For the text-containing cell, return its midpoint in [x, y] coordinate format. 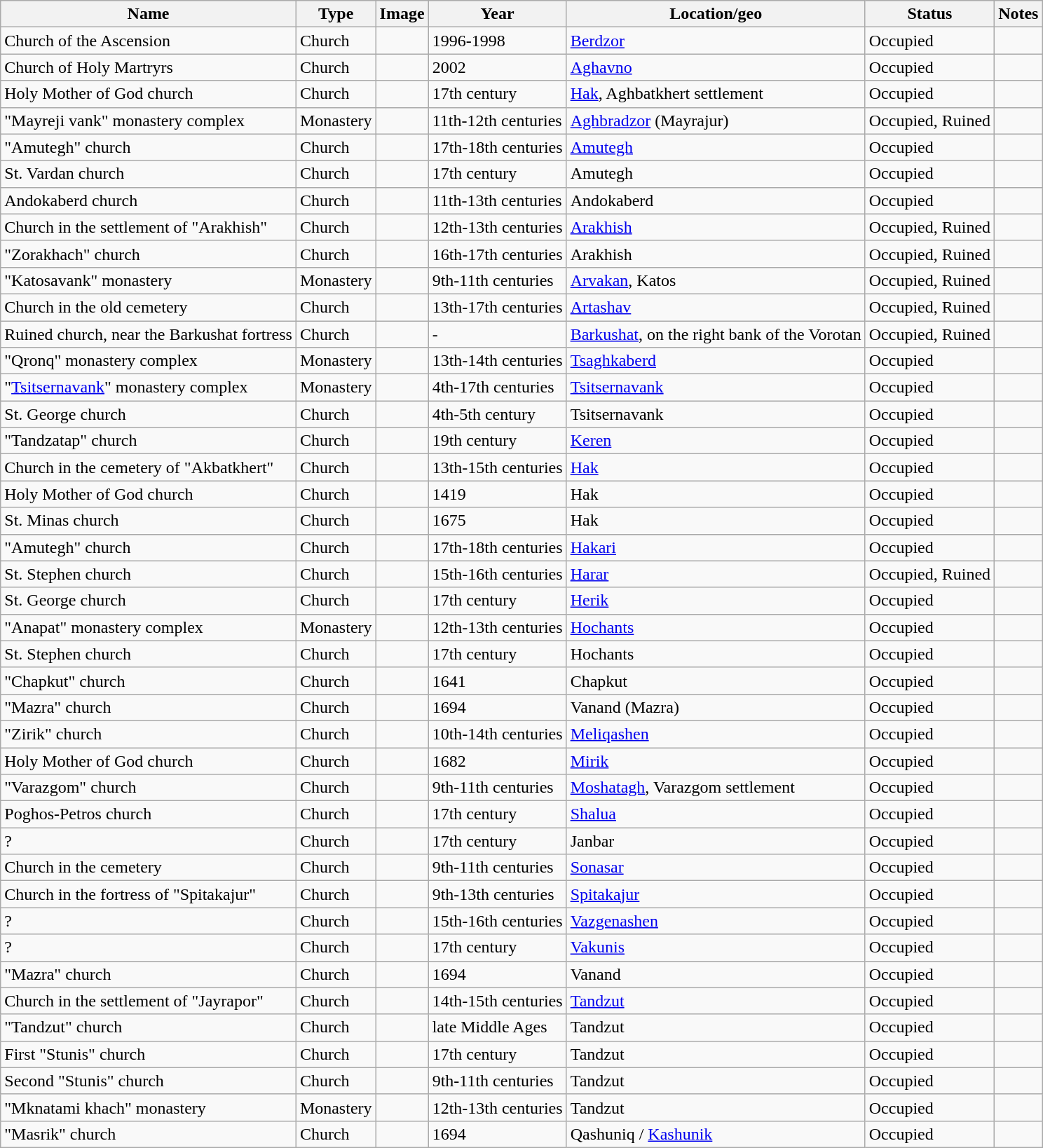
Chapkut [716, 681]
Hakari [716, 547]
Qashuniq / Kashunik [716, 1134]
Church in the cemetery of "Akbatkhert" [149, 467]
Artashav [716, 307]
Vanand [716, 974]
1996-1998 [498, 41]
16th-17th centuries [498, 254]
1419 [498, 494]
Aghbradzor (Mayrajur) [716, 121]
Moshatagh, Varazgom settlement [716, 788]
Church in the cemetery [149, 868]
Keren [716, 441]
Barkushat, on the right bank of the Vorotan [716, 334]
"Tandzut" church [149, 1027]
"Anapat" monastery complex [149, 627]
4th-5th century [498, 414]
Name [149, 14]
1682 [498, 760]
"Mknatami khach" monastery [149, 1107]
Church of the Ascension [149, 41]
11th-13th centuries [498, 200]
"Katosavank" monastery [149, 280]
Church in the old cemetery [149, 307]
Shalua [716, 814]
Vanand (Mazra) [716, 707]
Aghavno [716, 67]
Vazgenashen [716, 921]
Herik [716, 601]
Location/geo [716, 14]
Church in the fortress of "Spitakajur" [149, 894]
Type [336, 14]
Berdzor [716, 41]
13th-17th centuries [498, 307]
Janbar [716, 841]
Vakunis [716, 948]
Tsaghkaberd [716, 361]
Church of Holy Martryrs [149, 67]
13th-15th centuries [498, 467]
Image [402, 14]
14th-15th centuries [498, 1001]
St. Vardan church [149, 174]
"Mayreji vank" monastery complex [149, 121]
Hak, Aghbatkhert settlement [716, 94]
Year [498, 14]
Church in the settlement of "Arakhish" [149, 227]
Harar [716, 574]
Notes [1018, 14]
10th-14th centuries [498, 734]
"Chapkut" church [149, 681]
Andokaberd [716, 200]
4th-17th centuries [498, 388]
- [498, 334]
Spitakajur [716, 894]
19th century [498, 441]
11th-12th centuries [498, 121]
1641 [498, 681]
9th-13th centuries [498, 894]
Andokaberd church [149, 200]
St. Minas church [149, 521]
"Zirik" church [149, 734]
2002 [498, 67]
"Zorakhach" church [149, 254]
13th-14th centuries [498, 361]
"Varazgom" church [149, 788]
"Tsitsernavank" monastery complex [149, 388]
"Masrik" church [149, 1134]
Status [929, 14]
late Middle Ages [498, 1027]
Poghos-Petros church [149, 814]
Mirik [716, 760]
Church in the settlement of "Jayrapor" [149, 1001]
Sonasar [716, 868]
Second "Stunis" church [149, 1081]
First "Stunis" church [149, 1054]
"Tandzatap" church [149, 441]
Arvakan, Katos [716, 280]
Meliqashen [716, 734]
Ruined church, near the Barkushat fortress [149, 334]
1675 [498, 521]
"Qronq" monastery complex [149, 361]
